Locate the cell with the specified text and output its [x, y] center coordinate. 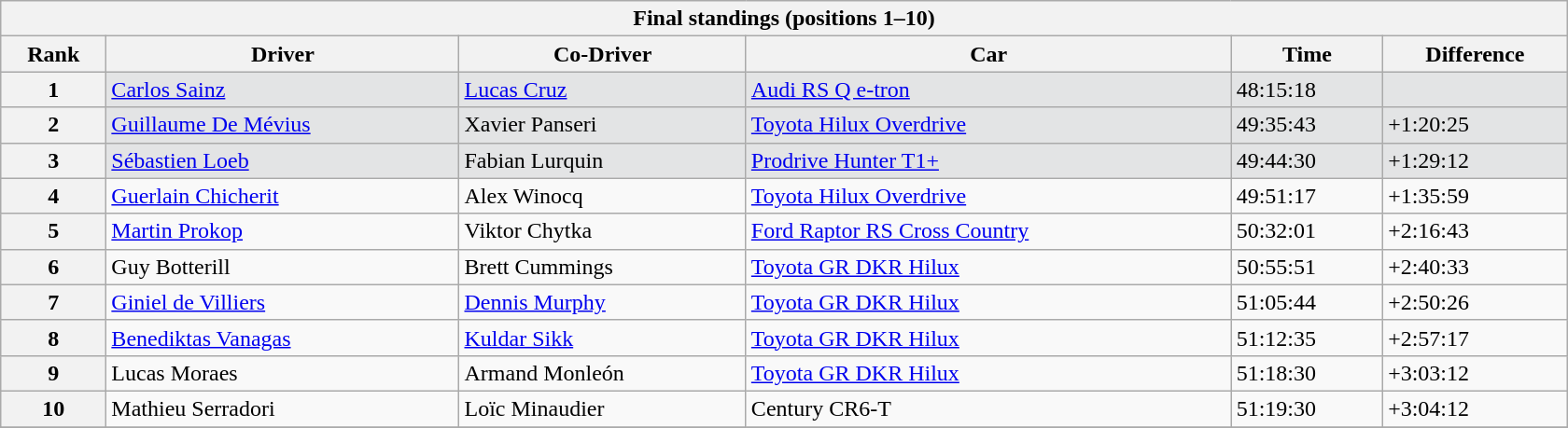
50:32:01 [1307, 231]
8 [54, 338]
Guy Botterill [283, 267]
Guerlain Chicherit [283, 196]
Martin Prokop [283, 231]
9 [54, 373]
49:44:30 [1307, 160]
+1:29:12 [1476, 160]
Sébastien Loeb [283, 160]
Carlos Sainz [283, 90]
Alex Winocq [603, 196]
Kuldar Sikk [603, 338]
+2:50:26 [1476, 302]
10 [54, 408]
51:18:30 [1307, 373]
Co-Driver [603, 54]
Final standings (positions 1–10) [784, 19]
50:55:51 [1307, 267]
Loïc Minaudier [603, 408]
7 [54, 302]
Brett Cummings [603, 267]
Xavier Panseri [603, 125]
+3:03:12 [1476, 373]
Viktor Chytka [603, 231]
+1:35:59 [1476, 196]
Mathieu Serradori [283, 408]
Lucas Moraes [283, 373]
+2:40:33 [1476, 267]
49:51:17 [1307, 196]
Benediktas Vanagas [283, 338]
48:15:18 [1307, 90]
2 [54, 125]
3 [54, 160]
Car [988, 54]
Prodrive Hunter T1+ [988, 160]
5 [54, 231]
Guillaume De Mévius [283, 125]
Giniel de Villiers [283, 302]
Dennis Murphy [603, 302]
+2:16:43 [1476, 231]
+2:57:17 [1476, 338]
Rank [54, 54]
+3:04:12 [1476, 408]
Audi RS Q e-tron [988, 90]
51:12:35 [1307, 338]
Time [1307, 54]
+1:20:25 [1476, 125]
4 [54, 196]
Difference [1476, 54]
Lucas Cruz [603, 90]
Fabian Lurquin [603, 160]
51:19:30 [1307, 408]
Century CR6-T [988, 408]
Driver [283, 54]
1 [54, 90]
Armand Monleón [603, 373]
51:05:44 [1307, 302]
6 [54, 267]
49:35:43 [1307, 125]
Ford Raptor RS Cross Country [988, 231]
